Locate the cell with the specified text and output its [x, y] center coordinate. 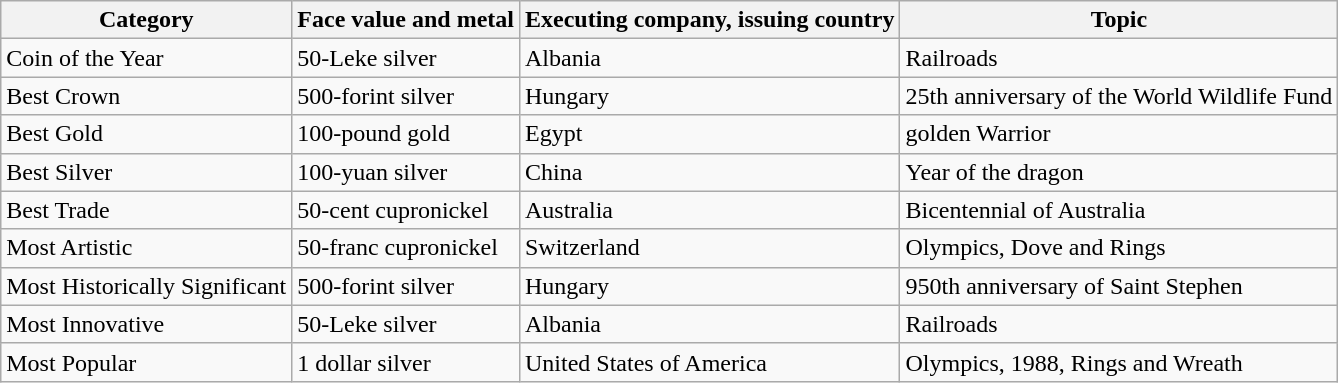
100-yuan silver [406, 172]
Bicentennial of Australia [1119, 210]
Most Innovative [146, 324]
25th anniversary of the World Wildlife Fund [1119, 96]
Best Gold [146, 134]
Egypt [709, 134]
50-cent cupronickel [406, 210]
Year of the dragon [1119, 172]
Category [146, 20]
Best Trade [146, 210]
950th anniversary of Saint Stephen [1119, 286]
United States of America [709, 362]
Topic [1119, 20]
Most Historically Significant [146, 286]
50-franc cupronickel [406, 248]
Olympics, 1988, Rings and Wreath [1119, 362]
Switzerland [709, 248]
golden Warrior [1119, 134]
Most Popular [146, 362]
100-pound gold [406, 134]
Best Crown [146, 96]
Face value and metal [406, 20]
1 dollar silver [406, 362]
Australia [709, 210]
Best Silver [146, 172]
Olympics, Dove and Rings [1119, 248]
Coin of the Year [146, 58]
Most Artistic [146, 248]
Executing company, issuing country [709, 20]
China [709, 172]
